For the text-containing cell, return its midpoint in (X, Y) coordinate format. 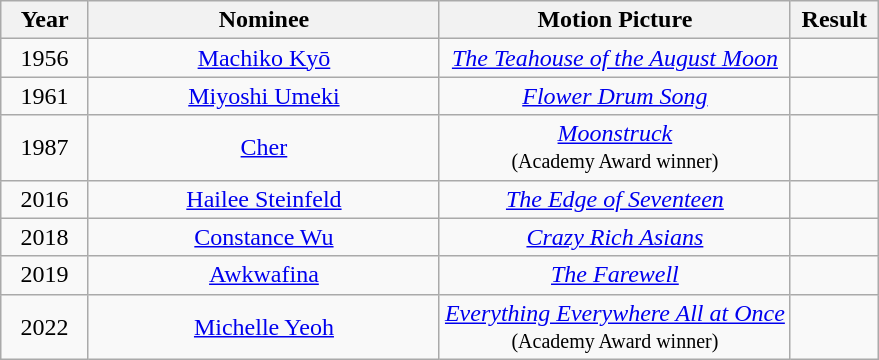
Year (45, 20)
Everything Everywhere All at Once(Academy Award winner) (614, 326)
Motion Picture (614, 20)
Michelle Yeoh (264, 326)
2022 (45, 326)
2019 (45, 275)
Constance Wu (264, 237)
The Teahouse of the August Moon (614, 58)
2018 (45, 237)
Miyoshi Umeki (264, 96)
Machiko Kyō (264, 58)
Hailee Steinfeld (264, 199)
1961 (45, 96)
Moonstruck(Academy Award winner) (614, 148)
1956 (45, 58)
1987 (45, 148)
The Edge of Seventeen (614, 199)
Nominee (264, 20)
Crazy Rich Asians (614, 237)
The Farewell (614, 275)
Awkwafina (264, 275)
Flower Drum Song (614, 96)
Cher (264, 148)
Result (834, 20)
2016 (45, 199)
